Find where the given text appears and provide that cell's center as [x, y] coordinate. 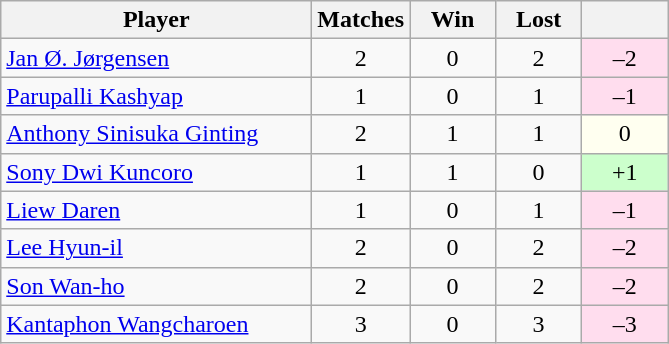
Lee Hyun-il [156, 248]
Sony Dwi Kuncoro [156, 172]
Jan Ø. Jørgensen [156, 58]
+1 [625, 172]
Player [156, 20]
Anthony Sinisuka Ginting [156, 134]
Liew Daren [156, 210]
Kantaphon Wangcharoen [156, 324]
–3 [625, 324]
Matches [361, 20]
Win [453, 20]
Son Wan-ho [156, 286]
Parupalli Kashyap [156, 96]
Lost [539, 20]
